Return (X, Y) of the center of cell containing provided text 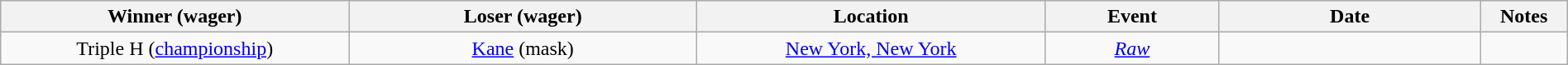
Winner (wager) (175, 17)
Triple H (championship) (175, 48)
Kane (mask) (523, 48)
Raw (1132, 48)
New York, New York (872, 48)
Loser (wager) (523, 17)
Event (1132, 17)
Date (1350, 17)
Location (872, 17)
Notes (1523, 17)
